Detect which cell encompasses the target text, then output its (X, Y) center coordinate. 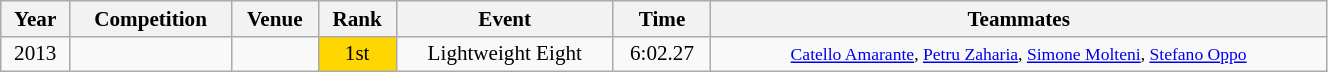
Event (504, 18)
1st (357, 54)
Lightweight Eight (504, 54)
Catello Amarante, Petru Zaharia, Simone Molteni, Stefano Oppo (1019, 54)
Time (662, 18)
Venue (275, 18)
Rank (357, 18)
2013 (36, 54)
Year (36, 18)
Teammates (1019, 18)
Competition (151, 18)
6:02.27 (662, 54)
